Determine the (x, y) coordinate at the center of the cell enclosing the given text.  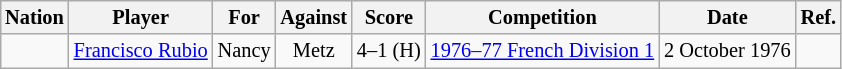
For (244, 17)
Metz (314, 51)
1976–77 French Division 1 (542, 51)
Against (314, 17)
Nation (34, 17)
4–1 (H) (389, 51)
Competition (542, 17)
Score (389, 17)
Date (728, 17)
Francisco Rubio (141, 51)
Ref. (818, 17)
Nancy (244, 51)
2 October 1976 (728, 51)
Player (141, 17)
